Locate the cell with the specified text and output its [X, Y] center coordinate. 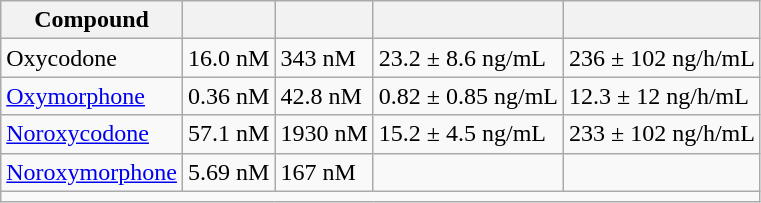
Noroxycodone [92, 134]
23.2 ± 8.6 ng/mL [468, 58]
0.36 nM [228, 96]
5.69 nM [228, 172]
16.0 nM [228, 58]
167 nM [324, 172]
Compound [92, 20]
Noroxymorphone [92, 172]
Oxycodone [92, 58]
233 ± 102 ng/h/mL [662, 134]
343 nM [324, 58]
42.8 nM [324, 96]
57.1 nM [228, 134]
12.3 ± 12 ng/h/mL [662, 96]
15.2 ± 4.5 ng/mL [468, 134]
1930 nM [324, 134]
0.82 ± 0.85 ng/mL [468, 96]
236 ± 102 ng/h/mL [662, 58]
Oxymorphone [92, 96]
